Locate the cell with the specified text and output its (X, Y) center coordinate. 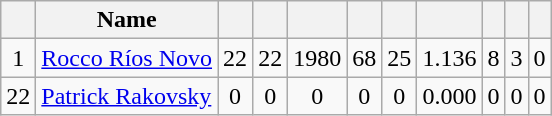
68 (364, 58)
0.000 (450, 96)
8 (494, 58)
1 (18, 58)
3 (516, 58)
Rocco Ríos Novo (127, 58)
1.136 (450, 58)
25 (400, 58)
Name (127, 20)
1980 (318, 58)
Patrick Rakovsky (127, 96)
